Capture the cell that displays the provided text and extract its [X, Y] central coordinate. 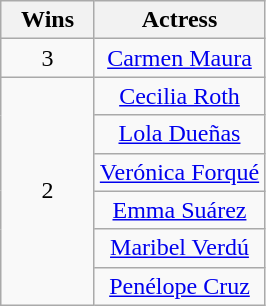
Maribel Verdú [179, 248]
Verónica Forqué [179, 172]
2 [48, 191]
Penélope Cruz [179, 286]
Lola Dueñas [179, 134]
Actress [179, 20]
Cecilia Roth [179, 96]
Emma Suárez [179, 210]
Carmen Maura [179, 58]
Wins [48, 20]
3 [48, 58]
